Search for the cell housing the specified text and yield its [X, Y] center coordinate. 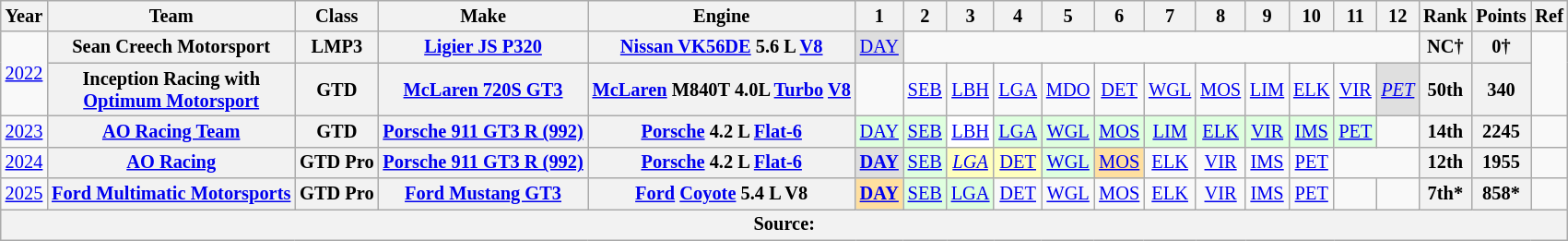
Ref [1550, 16]
Inception Racing withOptimum Motorsport [171, 90]
2024 [24, 163]
Points [1501, 16]
340 [1501, 90]
4 [1018, 16]
Rank [1445, 16]
Ford Multimatic Motorsports [171, 194]
Ford Mustang GT3 [483, 194]
14th [1445, 131]
8 [1220, 16]
858* [1501, 194]
Engine [722, 16]
2023 [24, 131]
McLaren 720S GT3 [483, 90]
Team [171, 16]
AO Racing Team [171, 131]
Nissan VK56DE 5.6 L V8 [722, 47]
Make [483, 16]
NC† [1445, 47]
7 [1170, 16]
3 [971, 16]
9 [1267, 16]
12 [1397, 16]
2 [925, 16]
6 [1119, 16]
Year [24, 16]
2245 [1501, 131]
0† [1501, 47]
12th [1445, 163]
1955 [1501, 163]
LMP3 [336, 47]
2022 [24, 74]
Class [336, 16]
Source: [784, 224]
2025 [24, 194]
Sean Creech Motorsport [171, 47]
5 [1067, 16]
11 [1355, 16]
1 [879, 16]
AO Racing [171, 163]
10 [1311, 16]
Ligier JS P320 [483, 47]
MDO [1067, 90]
7th* [1445, 194]
McLaren M840T 4.0L Turbo V8 [722, 90]
Ford Coyote 5.4 L V8 [722, 194]
50th [1445, 90]
